Scan for the cell matching the given text and deliver its [x, y] coordinate at center. 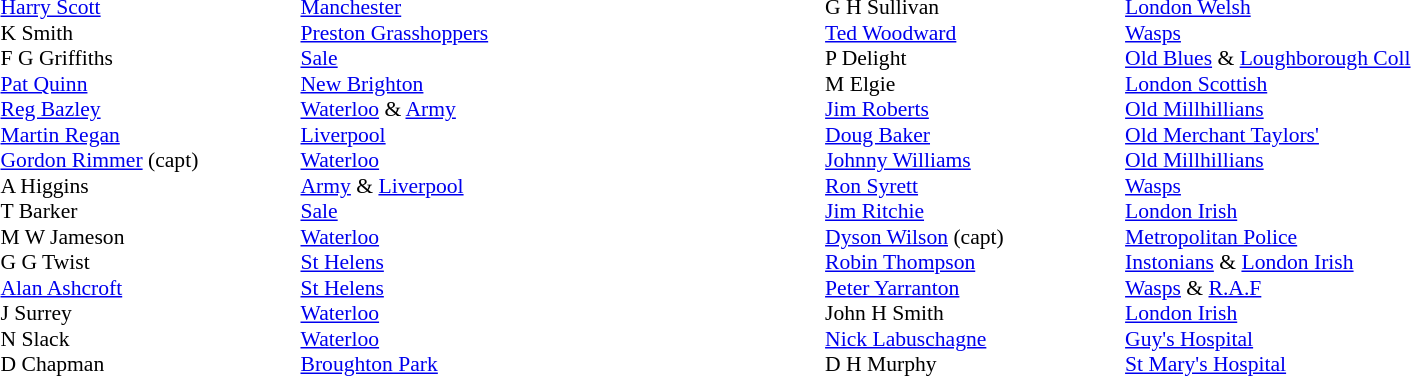
N Slack [150, 339]
Old Merchant Taylors' [1268, 135]
Ron Syrett [975, 186]
Gordon Rimmer (capt) [150, 161]
M W Jameson [150, 237]
Doug Baker [975, 135]
Martin Regan [150, 135]
G G Twist [150, 263]
P Delight [975, 59]
Old Blues & Loughborough Coll [1268, 59]
K Smith [150, 33]
Ted Woodward [975, 33]
Army & Liverpool [394, 186]
John H Smith [975, 313]
Wasps & R.A.F [1268, 288]
M Elgie [975, 84]
Dyson Wilson (capt) [975, 237]
Waterloo & Army [394, 109]
T Barker [150, 211]
London Scottish [1268, 84]
Jim Ritchie [975, 211]
Guy's Hospital [1268, 339]
Nick Labuschagne [975, 339]
F G Griffiths [150, 59]
Liverpool [394, 135]
Metropolitan Police [1268, 237]
Peter Yarranton [975, 288]
New Brighton [394, 84]
Johnny Williams [975, 161]
Jim Roberts [975, 109]
Robin Thompson [975, 263]
Reg Bazley [150, 109]
Pat Quinn [150, 84]
A Higgins [150, 186]
Alan Ashcroft [150, 288]
Instonians & London Irish [1268, 263]
Preston Grasshoppers [394, 33]
J Surrey [150, 313]
